Capture the cell that displays the provided text and extract its [X, Y] central coordinate. 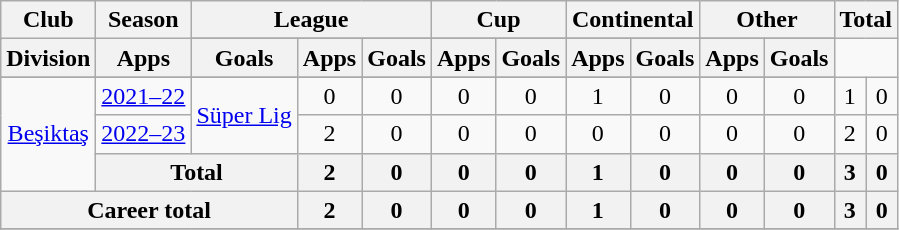
Cup [498, 20]
2022–23 [144, 134]
League [312, 20]
2021–22 [144, 96]
Career total [150, 210]
Other [767, 20]
Season [144, 20]
Club [48, 20]
Continental [633, 20]
Division [48, 58]
Süper Lig [244, 115]
Beşiktaş [48, 134]
